Search for the cell housing the specified text and yield its (x, y) center coordinate. 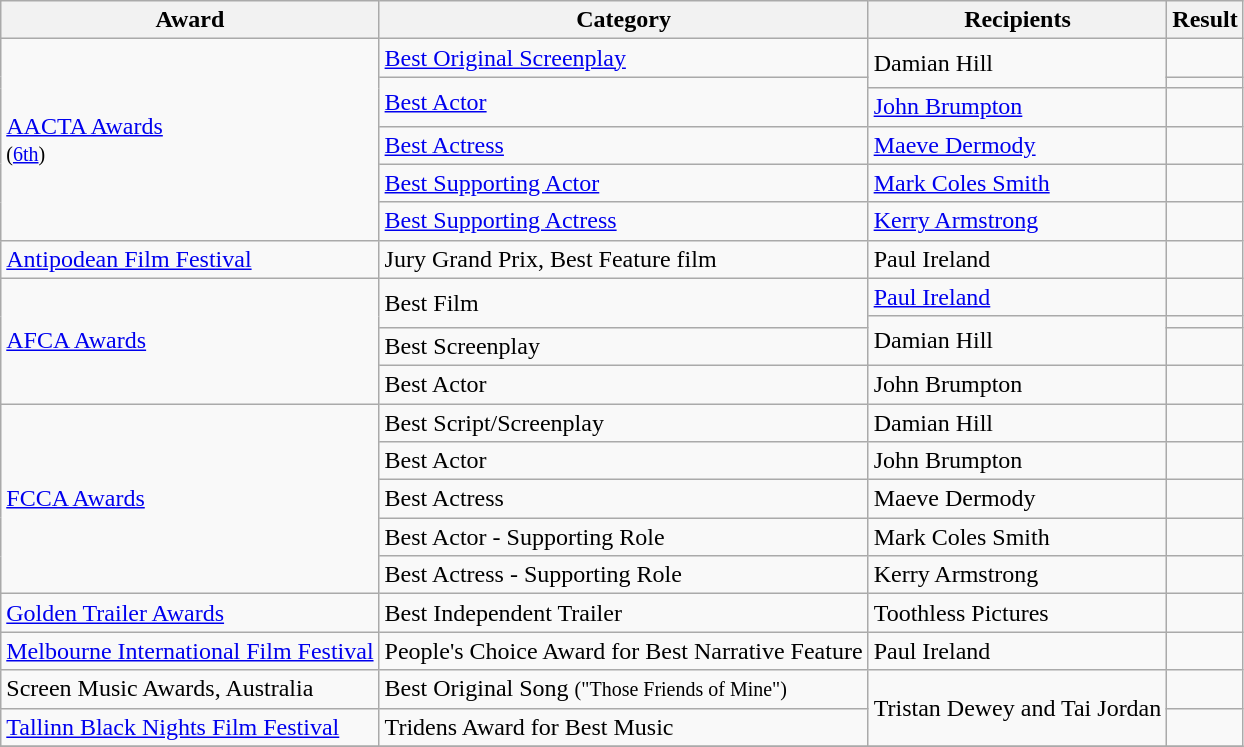
Best Original Screenplay (624, 58)
Result (1205, 20)
Best Actor - Supporting Role (624, 537)
Best Actress - Supporting Role (624, 575)
Toothless Pictures (1018, 613)
Best Original Song ("Those Friends of Mine") (624, 689)
Best Screenplay (624, 346)
AACTA Awards(6th) (190, 140)
Best Film (624, 302)
Award (190, 20)
Golden Trailer Awards (190, 613)
Tristan Dewey and Tai Jordan (1018, 708)
Best Supporting Actor (624, 183)
Best Independent Trailer (624, 613)
Tallinn Black Nights Film Festival (190, 727)
People's Choice Award for Best Narrative Feature (624, 651)
Antipodean Film Festival (190, 259)
Best Script/Screenplay (624, 423)
Best Supporting Actress (624, 221)
Jury Grand Prix, Best Feature film (624, 259)
Screen Music Awards, Australia (190, 689)
Recipients (1018, 20)
FCCA Awards (190, 499)
Melbourne International Film Festival (190, 651)
AFCA Awards (190, 340)
Tridens Award for Best Music (624, 727)
Category (624, 20)
